Identify which cell holds the provided text, then report its [x, y] central coordinate. 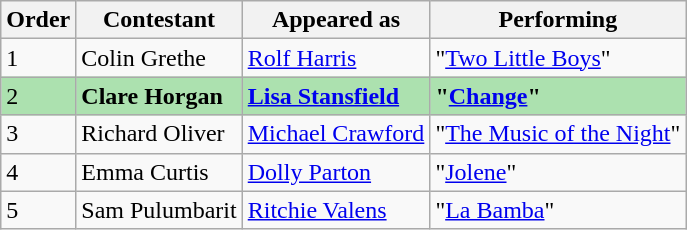
Appeared as [336, 20]
Richard Oliver [159, 134]
Performing [558, 20]
Order [38, 20]
Sam Pulumbarit [159, 210]
3 [38, 134]
Rolf Harris [336, 58]
"Change" [558, 96]
5 [38, 210]
"La Bamba" [558, 210]
"Jolene" [558, 172]
Dolly Parton [336, 172]
Emma Curtis [159, 172]
"The Music of the Night" [558, 134]
Ritchie Valens [336, 210]
1 [38, 58]
Contestant [159, 20]
Lisa Stansfield [336, 96]
"Two Little Boys" [558, 58]
4 [38, 172]
2 [38, 96]
Colin Grethe [159, 58]
Clare Horgan [159, 96]
Michael Crawford [336, 134]
